For the text-containing cell, return its midpoint in (x, y) coordinate format. 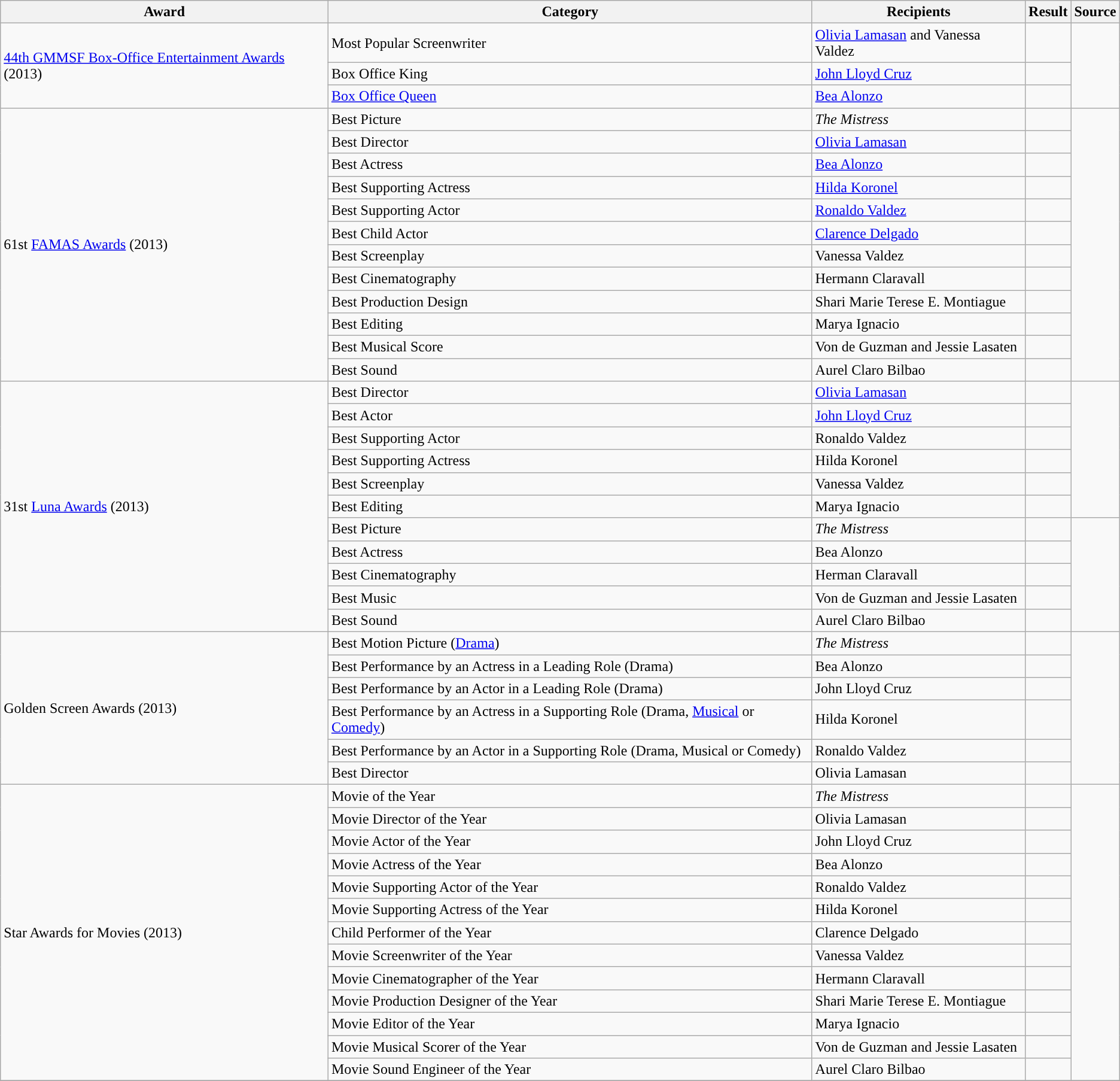
Award (165, 12)
Best Performance by an Actor in a Leading Role (Drama) (570, 689)
Most Popular Screenwriter (570, 43)
Best Production Design (570, 301)
Movie of the Year (570, 796)
Movie Director of the Year (570, 819)
Child Performer of the Year (570, 933)
Best Performance by an Actress in a Leading Role (Drama) (570, 666)
Star Awards for Movies (2013) (165, 933)
Best Performance by an Actress in a Supporting Role (Drama, Musical or Comedy) (570, 719)
Movie Production Designer of the Year (570, 1001)
Best Child Actor (570, 233)
Box Office Queen (570, 96)
Best Actor (570, 415)
Movie Supporting Actress of the Year (570, 910)
Movie Cinematographer of the Year (570, 978)
Movie Musical Scorer of the Year (570, 1047)
Golden Screen Awards (2013) (165, 707)
Movie Supporting Actor of the Year (570, 887)
Movie Actress of the Year (570, 864)
44th GMMSF Box-Office Entertainment Awards (2013) (165, 66)
Result (1048, 12)
Box Office King (570, 74)
31st Luna Awards (2013) (165, 506)
Source (1095, 12)
Category (570, 12)
Best Performance by an Actor in a Supporting Role (Drama, Musical or Comedy) (570, 751)
Movie Sound Engineer of the Year (570, 1070)
Olivia Lamasan and Vanessa Valdez (918, 43)
61st FAMAS Awards (2013) (165, 244)
Herman Claravall (918, 575)
Best Musical Score (570, 347)
Best Motion Picture (Drama) (570, 643)
Movie Screenwriter of the Year (570, 955)
Movie Actor of the Year (570, 842)
Best Music (570, 597)
Recipients (918, 12)
Movie Editor of the Year (570, 1024)
